Detect which cell encompasses the target text, then output its (X, Y) center coordinate. 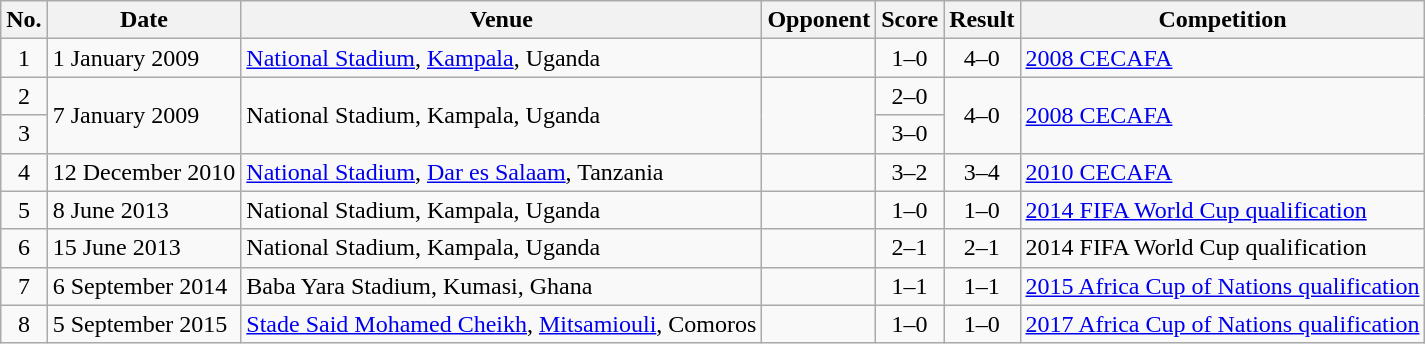
Result (982, 20)
3–0 (910, 134)
1 (24, 58)
Competition (1222, 20)
2–0 (910, 96)
Opponent (819, 20)
7 January 2009 (144, 115)
7 (24, 286)
8 June 2013 (144, 210)
Baba Yara Stadium, Kumasi, Ghana (502, 286)
5 September 2015 (144, 324)
3 (24, 134)
No. (24, 20)
6 September 2014 (144, 286)
Venue (502, 20)
8 (24, 324)
National Stadium, Dar es Salaam, Tanzania (502, 172)
2015 Africa Cup of Nations qualification (1222, 286)
2 (24, 96)
15 June 2013 (144, 248)
5 (24, 210)
4 (24, 172)
1 January 2009 (144, 58)
6 (24, 248)
Score (910, 20)
12 December 2010 (144, 172)
Stade Said Mohamed Cheikh, Mitsamiouli, Comoros (502, 324)
2017 Africa Cup of Nations qualification (1222, 324)
3–4 (982, 172)
3–2 (910, 172)
2010 CECAFA (1222, 172)
Date (144, 20)
